Output the [X, Y] coordinate of the center of the cell containing the given text.  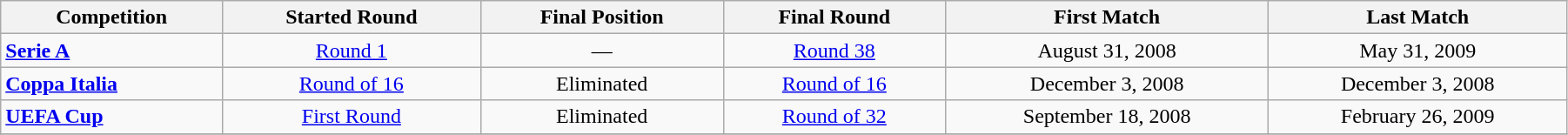
— [602, 51]
First Round [352, 117]
August 31, 2008 [1107, 51]
Final Position [602, 17]
Coppa Italia [111, 84]
September 18, 2008 [1107, 117]
First Match [1107, 17]
Round 1 [352, 51]
Serie A [111, 51]
Round 38 [834, 51]
February 26, 2009 [1418, 117]
UEFA Cup [111, 117]
Round of 32 [834, 117]
Started Round [352, 17]
Last Match [1418, 17]
Competition [111, 17]
Final Round [834, 17]
May 31, 2009 [1418, 51]
